From the cell containing the given text, extract its center point as (X, Y) coordinate. 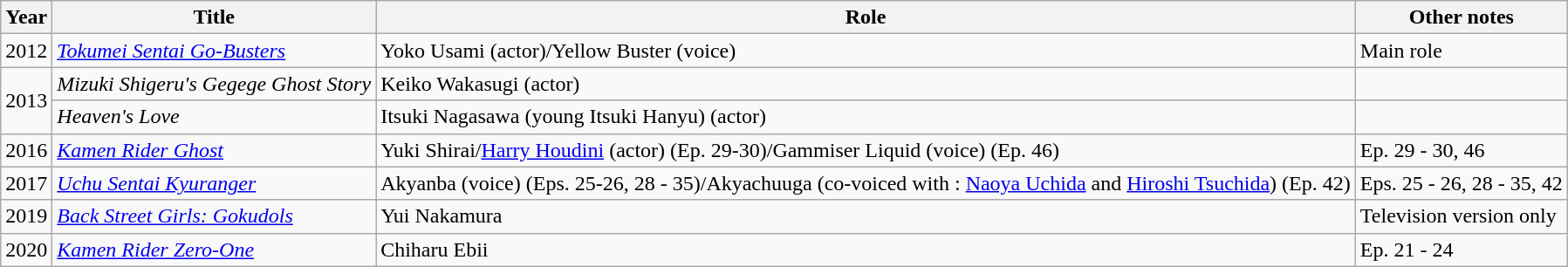
Kamen Rider Zero-One (215, 250)
Chiharu Ebii (866, 250)
Year (26, 17)
Yuki Shirai/Harry Houdini (actor) (Ep. 29-30)/Gammiser Liquid (voice) (Ep. 46) (866, 150)
Other notes (1461, 17)
Uchu Sentai Kyuranger (215, 183)
Yui Nakamura (866, 216)
2013 (26, 100)
Main role (1461, 51)
Ep. 21 - 24 (1461, 250)
2017 (26, 183)
Kamen Rider Ghost (215, 150)
Heaven's Love (215, 117)
2016 (26, 150)
Akyanba (voice) (Eps. 25-26, 28 - 35)/Akyachuuga (co-voiced with : Naoya Uchida and Hiroshi Tsuchida) (Ep. 42) (866, 183)
Ep. 29 - 30, 46 (1461, 150)
Itsuki Nagasawa (young Itsuki Hanyu) (actor) (866, 117)
Tokumei Sentai Go-Busters (215, 51)
2019 (26, 216)
Mizuki Shigeru's Gegege Ghost Story (215, 84)
Back Street Girls: Gokudols (215, 216)
Eps. 25 - 26, 28 - 35, 42 (1461, 183)
Yoko Usami (actor)/Yellow Buster (voice) (866, 51)
2020 (26, 250)
2012 (26, 51)
Title (215, 17)
Keiko Wakasugi (actor) (866, 84)
Television version only (1461, 216)
Role (866, 17)
